Locate the cell with the specified text and output its (X, Y) center coordinate. 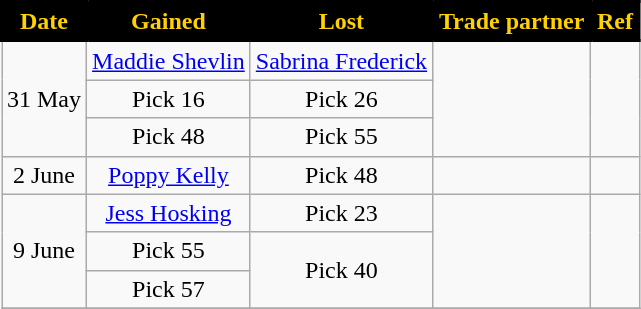
Gained (169, 22)
2 June (44, 175)
Trade partner (512, 22)
Pick 40 (341, 270)
31 May (44, 98)
Poppy Kelly (169, 175)
Sabrina Frederick (341, 60)
Maddie Shevlin (169, 60)
Date (44, 22)
Pick 23 (341, 213)
Ref (616, 22)
9 June (44, 251)
Pick 26 (341, 99)
Pick 57 (169, 289)
Jess Hosking (169, 213)
Lost (341, 22)
Pick 16 (169, 99)
